From the cell containing the given text, extract its center point as [x, y] coordinate. 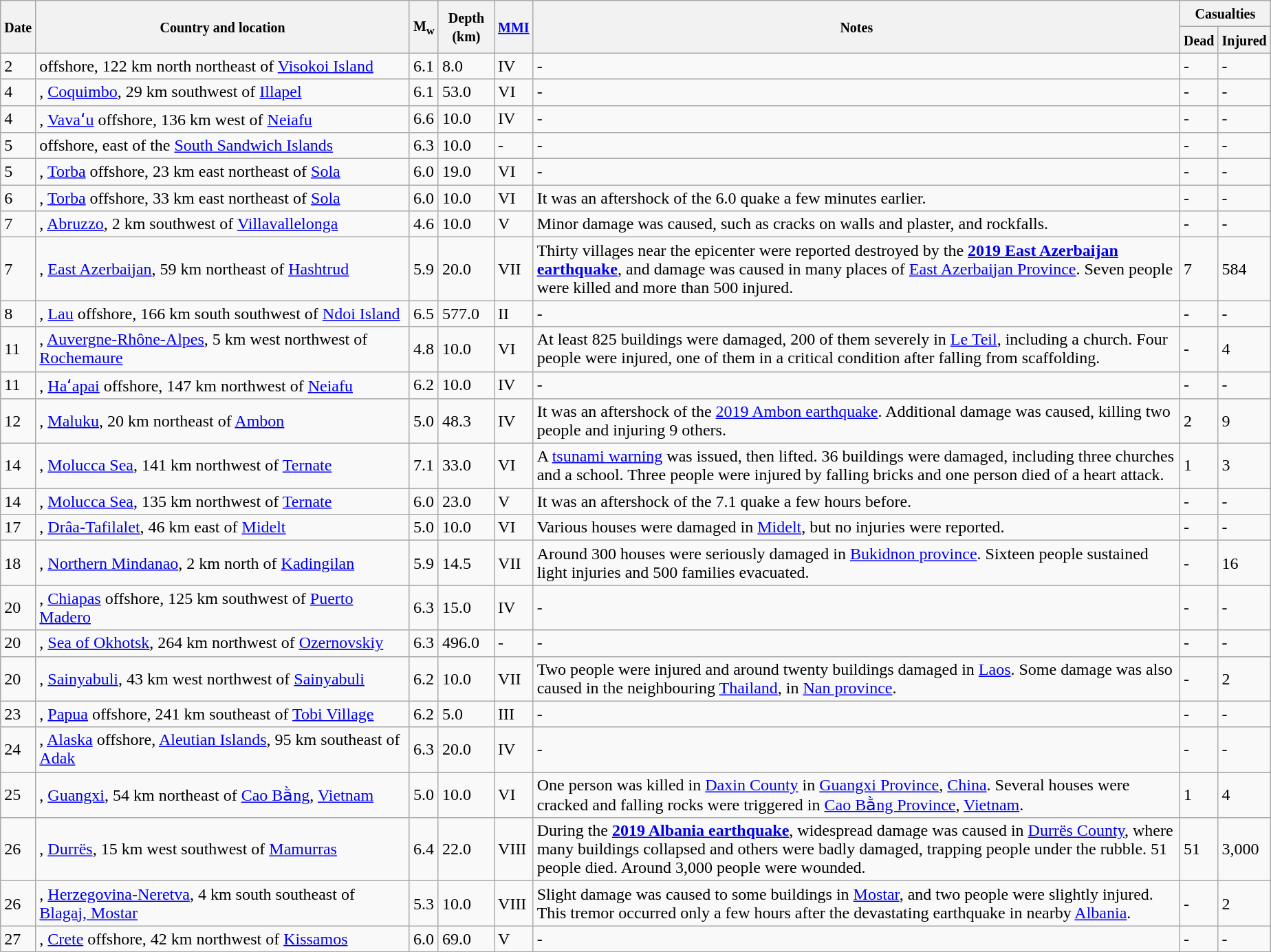
Casualties [1225, 14]
, Coquimbo, 29 km southwest of Illapel [223, 92]
8.0 [466, 66]
offshore, east of the South Sandwich Islands [223, 146]
23 [18, 714]
22.0 [466, 850]
12 [18, 421]
27 [18, 939]
It was an aftershock of the 7.1 quake a few hours before. [856, 501]
III [514, 714]
II [514, 314]
It was an aftershock of the 6.0 quake a few minutes earlier. [856, 198]
Around 300 houses were seriously damaged in Bukidnon province. Sixteen people sustained light injuries and 500 families evacuated. [856, 563]
Two people were injured and around twenty buildings damaged in Laos. Some damage was also caused in the neighbouring Thailand, in Nan province. [856, 678]
Various houses were damaged in Midelt, but no injuries were reported. [856, 528]
584 [1244, 269]
, Sea of Okhotsk, 264 km northwest of Ozernovskiy [223, 643]
7.1 [424, 466]
17 [18, 528]
6.5 [424, 314]
, Torba offshore, 33 km east northeast of Sola [223, 198]
, Chiapas offshore, 125 km southwest of Puerto Madero [223, 608]
577.0 [466, 314]
4.6 [424, 224]
, Alaska offshore, Aleutian Islands, 95 km southeast of Adak [223, 750]
48.3 [466, 421]
, Haʻapai offshore, 147 km northwest of Neiafu [223, 385]
, Vavaʻu offshore, 136 km west of Neiafu [223, 119]
, Sainyabuli, 43 km west northwest of Sainyabuli [223, 678]
Mw [424, 27]
, Guangxi, 54 km northeast of Cao Bằng, Vietnam [223, 795]
Minor damage was caused, such as cracks on walls and plaster, and rockfalls. [856, 224]
, Herzegovina-Neretva, 4 km south southeast of Blagaj, Mostar [223, 904]
, Torba offshore, 23 km east northeast of Sola [223, 172]
Country and location [223, 27]
, East Azerbaijan, 59 km northeast of Hashtrud [223, 269]
, Auvergne-Rhône-Alpes, 5 km west northwest of Rochemaure [223, 349]
, Durrës, 15 km west southwest of Mamurras [223, 850]
, Molucca Sea, 135 km northwest of Ternate [223, 501]
6.4 [424, 850]
3,000 [1244, 850]
25 [18, 795]
, Molucca Sea, 141 km northwest of Ternate [223, 466]
3 [1244, 466]
19.0 [466, 172]
offshore, 122 km north northeast of Visokoi Island [223, 66]
Notes [856, 27]
15.0 [466, 608]
It was an aftershock of the 2019 Ambon earthquake. Additional damage was caused, killing two people and injuring 9 others. [856, 421]
53.0 [466, 92]
5.3 [424, 904]
MMI [514, 27]
51 [1199, 850]
Date [18, 27]
9 [1244, 421]
23.0 [466, 501]
18 [18, 563]
, Maluku, 20 km northeast of Ambon [223, 421]
, Crete offshore, 42 km northwest of Kissamos [223, 939]
, Abruzzo, 2 km southwest of Villavallelonga [223, 224]
Depth (km) [466, 27]
Injured [1244, 40]
69.0 [466, 939]
496.0 [466, 643]
16 [1244, 563]
24 [18, 750]
6 [18, 198]
, Lau offshore, 166 km south southwest of Ndoi Island [223, 314]
6.6 [424, 119]
14.5 [466, 563]
Dead [1199, 40]
, Northern Mindanao, 2 km north of Kadingilan [223, 563]
4.8 [424, 349]
, Papua offshore, 241 km southeast of Tobi Village [223, 714]
, Drâa-Tafilalet, 46 km east of Midelt [223, 528]
33.0 [466, 466]
8 [18, 314]
